Provide the [x, y] coordinate of the cell's center where the given text is located.  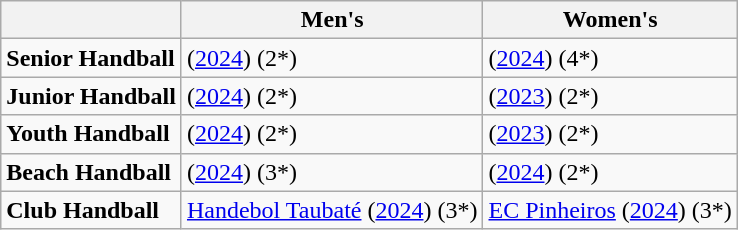
(2024) (3*) [332, 172]
Club Handball [92, 210]
Beach Handball [92, 172]
Handebol Taubaté (2024) (3*) [332, 210]
Junior Handball [92, 96]
Youth Handball [92, 134]
EC Pinheiros (2024) (3*) [610, 210]
Women's [610, 20]
(2024) (4*) [610, 58]
Men's [332, 20]
Senior Handball [92, 58]
